Search for the cell housing the specified text and yield its [X, Y] center coordinate. 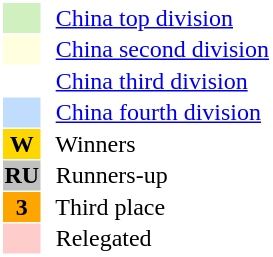
China third division [156, 81]
China top division [156, 18]
Third place [156, 207]
3 [22, 207]
Runners-up [156, 175]
China second division [156, 49]
China fourth division [156, 113]
W [22, 144]
Winners [156, 144]
RU [22, 175]
Relegated [156, 239]
